Capture the cell that displays the provided text and extract its (x, y) central coordinate. 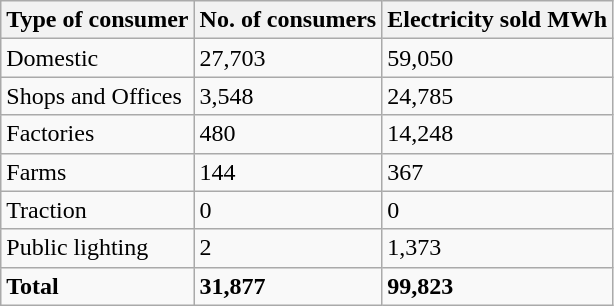
Factories (98, 134)
Public lighting (98, 248)
367 (498, 172)
27,703 (288, 58)
Shops and Offices (98, 96)
31,877 (288, 286)
Type of consumer (98, 20)
Electricity sold MWh (498, 20)
1,373 (498, 248)
2 (288, 248)
No. of consumers (288, 20)
99,823 (498, 286)
Domestic (98, 58)
24,785 (498, 96)
59,050 (498, 58)
480 (288, 134)
Traction (98, 210)
144 (288, 172)
Farms (98, 172)
Total (98, 286)
3,548 (288, 96)
14,248 (498, 134)
